For the text-containing cell, return its midpoint in (X, Y) coordinate format. 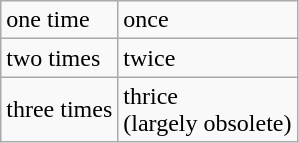
three times (60, 110)
one time (60, 20)
two times (60, 58)
once (208, 20)
thrice(largely obsolete) (208, 110)
twice (208, 58)
